Capture the cell that displays the provided text and extract its (X, Y) central coordinate. 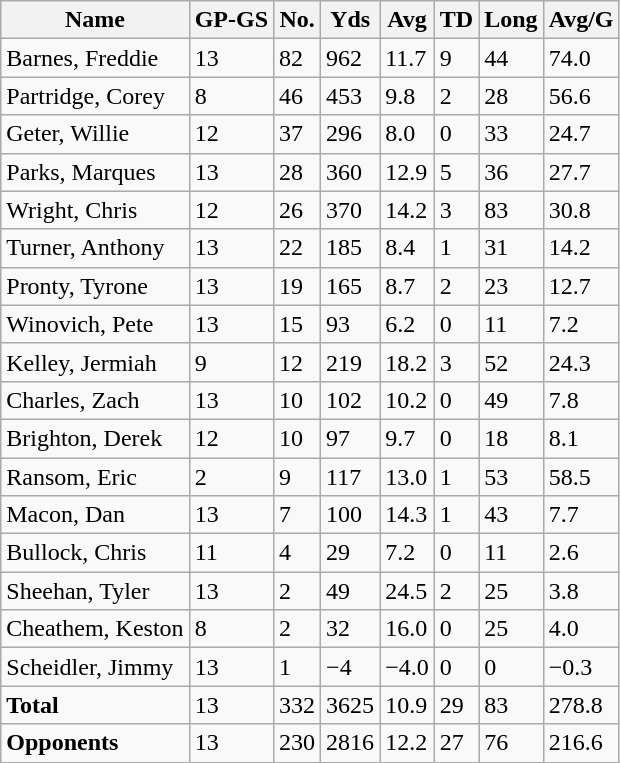
8.0 (408, 134)
Total (95, 705)
27.7 (581, 172)
No. (298, 20)
43 (511, 515)
12.2 (408, 743)
24.3 (581, 362)
4.0 (581, 629)
3625 (350, 705)
33 (511, 134)
37 (298, 134)
Opponents (95, 743)
6.2 (408, 324)
Winovich, Pete (95, 324)
12.7 (581, 286)
370 (350, 210)
296 (350, 134)
Bullock, Chris (95, 553)
14.3 (408, 515)
962 (350, 58)
8.4 (408, 248)
Pronty, Tyrone (95, 286)
19 (298, 286)
93 (350, 324)
53 (511, 477)
GP-GS (231, 20)
16.0 (408, 629)
−4 (350, 667)
−4.0 (408, 667)
−0.3 (581, 667)
278.8 (581, 705)
18 (511, 438)
TD (456, 20)
Sheehan, Tyler (95, 591)
10.2 (408, 400)
82 (298, 58)
Partridge, Corey (95, 96)
9.7 (408, 438)
Kelley, Jermiah (95, 362)
24.5 (408, 591)
2816 (350, 743)
Barnes, Freddie (95, 58)
8.7 (408, 286)
22 (298, 248)
7 (298, 515)
219 (350, 362)
26 (298, 210)
18.2 (408, 362)
24.7 (581, 134)
Brighton, Derek (95, 438)
Avg/G (581, 20)
Charles, Zach (95, 400)
32 (350, 629)
100 (350, 515)
97 (350, 438)
13.0 (408, 477)
Turner, Anthony (95, 248)
10.9 (408, 705)
9.8 (408, 96)
Wright, Chris (95, 210)
453 (350, 96)
3.8 (581, 591)
Parks, Marques (95, 172)
Long (511, 20)
2.6 (581, 553)
Scheidler, Jimmy (95, 667)
44 (511, 58)
332 (298, 705)
46 (298, 96)
36 (511, 172)
360 (350, 172)
Cheathem, Keston (95, 629)
30.8 (581, 210)
4 (298, 553)
Ransom, Eric (95, 477)
Name (95, 20)
230 (298, 743)
12.9 (408, 172)
102 (350, 400)
27 (456, 743)
56.6 (581, 96)
216.6 (581, 743)
Yds (350, 20)
165 (350, 286)
Geter, Willie (95, 134)
185 (350, 248)
31 (511, 248)
58.5 (581, 477)
11.7 (408, 58)
52 (511, 362)
117 (350, 477)
15 (298, 324)
5 (456, 172)
7.7 (581, 515)
Avg (408, 20)
76 (511, 743)
7.8 (581, 400)
8.1 (581, 438)
23 (511, 286)
74.0 (581, 58)
Macon, Dan (95, 515)
